From the cell containing the given text, extract its center point as [X, Y] coordinate. 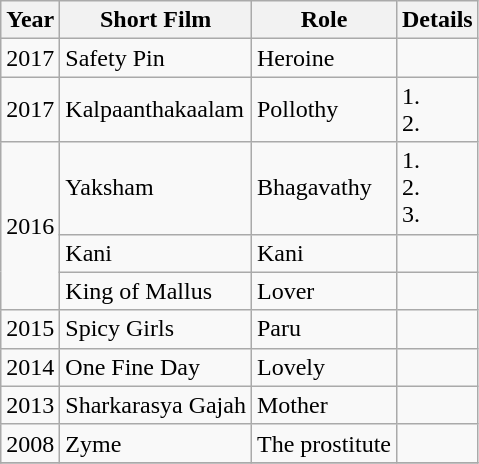
2015 [30, 329]
Sharkarasya Gajah [156, 405]
Role [324, 20]
1.2. [437, 110]
Paru [324, 329]
2014 [30, 367]
Heroine [324, 58]
Yaksham [156, 188]
Spicy Girls [156, 329]
Mother [324, 405]
Kalpaanthakaalam [156, 110]
Short Film [156, 20]
2008 [30, 443]
The prostitute [324, 443]
King of Mallus [156, 291]
Lovely [324, 367]
Details [437, 20]
Lover [324, 291]
Pollothy [324, 110]
One Fine Day [156, 367]
2016 [30, 226]
Safety Pin [156, 58]
Bhagavathy [324, 188]
Zyme [156, 443]
1.2.3. [437, 188]
Year [30, 20]
2013 [30, 405]
